Search for the cell housing the specified text and yield its (x, y) center coordinate. 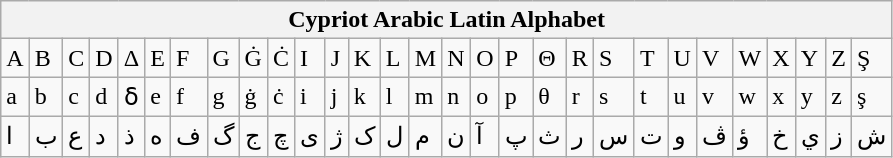
ﭖ (516, 136)
C (76, 58)
I (310, 58)
ع (76, 136)
t (651, 97)
D (104, 58)
R (580, 58)
Ş (872, 58)
r (580, 97)
d (104, 97)
ذ (132, 136)
Δ (132, 58)
p (516, 97)
ڤ (714, 136)
ب (46, 136)
ş (872, 97)
Cypriot Arabic Latin Alphabet (447, 20)
گ (223, 136)
s (614, 97)
y (810, 97)
ﭺ (280, 136)
f (188, 97)
N (456, 58)
g (223, 97)
ẟ (132, 97)
ا (15, 136)
ش (872, 136)
د (104, 136)
ؤ (750, 136)
X (781, 58)
Ġ (253, 58)
j (336, 97)
c (76, 97)
e (158, 97)
a (15, 97)
ج (253, 136)
S (614, 58)
ک (364, 136)
E (158, 58)
A (15, 58)
J (336, 58)
F (188, 58)
m (425, 97)
o (485, 97)
n (456, 97)
ر (580, 136)
ċ (280, 97)
B (46, 58)
M (425, 58)
Ċ (280, 58)
x (781, 97)
ف (188, 136)
K (364, 58)
i (310, 97)
v (714, 97)
Θ (550, 58)
س (614, 136)
ى (310, 136)
w (750, 97)
ه (158, 136)
خ (781, 136)
P (516, 58)
k (364, 97)
ġ (253, 97)
V (714, 58)
U (682, 58)
ن (456, 136)
l (394, 97)
ي (810, 136)
b (46, 97)
ل (394, 136)
T (651, 58)
L (394, 58)
W (750, 58)
ﺁ (485, 136)
ز (839, 136)
Z (839, 58)
ت (651, 136)
ﮊ (336, 136)
θ (550, 97)
ث (550, 136)
G (223, 58)
Y (810, 58)
O (485, 58)
u (682, 97)
و (682, 136)
م (425, 136)
z (839, 97)
